Output the [x, y] coordinate of the center of the cell containing the given text.  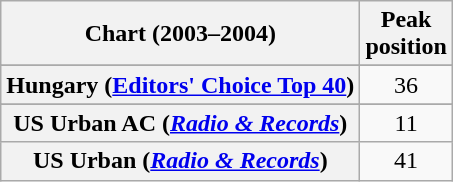
Hungary (Editors' Choice Top 40) [180, 85]
US Urban AC (Radio & Records) [180, 123]
41 [406, 161]
11 [406, 123]
36 [406, 85]
Chart (2003–2004) [180, 34]
US Urban (Radio & Records) [180, 161]
Peakposition [406, 34]
